Provide the (X, Y) coordinate of the cell's center where the given text is located.  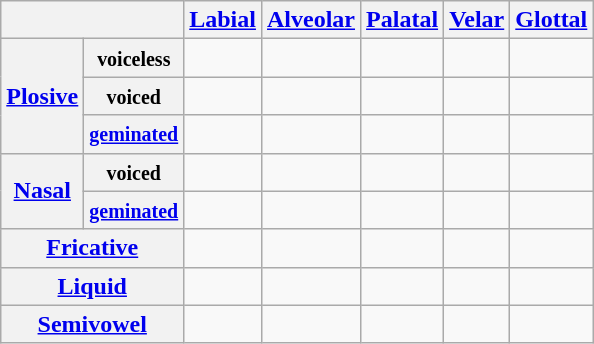
Fricative (92, 248)
Labial (223, 20)
Glottal (552, 20)
Velar (477, 20)
Alveolar (310, 20)
voiceless (134, 58)
Semivowel (92, 324)
Palatal (402, 20)
Liquid (92, 286)
Nasal (42, 191)
Plosive (42, 96)
